Pinpoint the cell where the given text exists, returning its (x, y) midpoint coordinate. 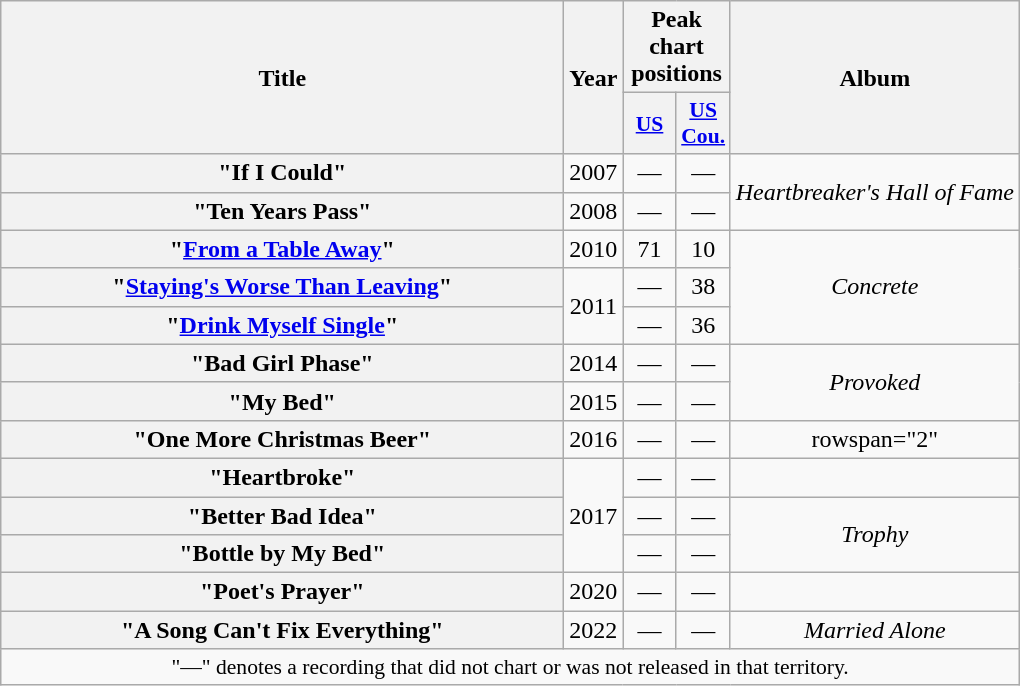
"My Bed" (282, 401)
"Staying's Worse Than Leaving" (282, 287)
2016 (594, 439)
Provoked (874, 382)
USCou. (703, 124)
US (650, 124)
Album (874, 78)
Peak chartpositions (676, 47)
2011 (594, 306)
38 (703, 287)
Heartbreaker's Hall of Fame (874, 192)
10 (703, 249)
Concrete (874, 287)
2010 (594, 249)
2020 (594, 592)
2022 (594, 630)
"If I Could" (282, 173)
rowspan="2" (874, 439)
"Heartbroke" (282, 477)
71 (650, 249)
"Drink Myself Single" (282, 325)
2008 (594, 211)
"Ten Years Pass" (282, 211)
2017 (594, 515)
Married Alone (874, 630)
2015 (594, 401)
Trophy (874, 534)
"Bottle by My Bed" (282, 554)
Title (282, 78)
"Better Bad Idea" (282, 515)
2014 (594, 363)
"—" denotes a recording that did not chart or was not released in that territory. (510, 667)
"From a Table Away" (282, 249)
"Poet's Prayer" (282, 592)
Year (594, 78)
"One More Christmas Beer" (282, 439)
2007 (594, 173)
36 (703, 325)
"Bad Girl Phase" (282, 363)
"A Song Can't Fix Everything" (282, 630)
